Identify which cell holds the provided text, then report its (X, Y) central coordinate. 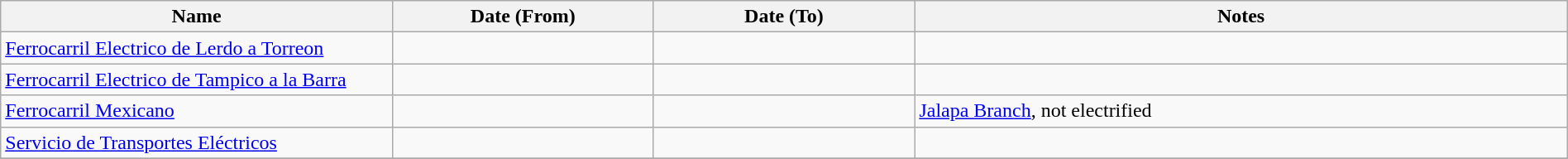
Notes (1241, 17)
Date (From) (523, 17)
Ferrocarril Electrico de Tampico a la Barra (197, 79)
Servicio de Transportes Eléctricos (197, 142)
Ferrocarril Electrico de Lerdo a Torreon (197, 48)
Name (197, 17)
Date (To) (784, 17)
Ferrocarril Mexicano (197, 111)
Jalapa Branch, not electrified (1241, 111)
